Search for the cell housing the specified text and yield its [X, Y] center coordinate. 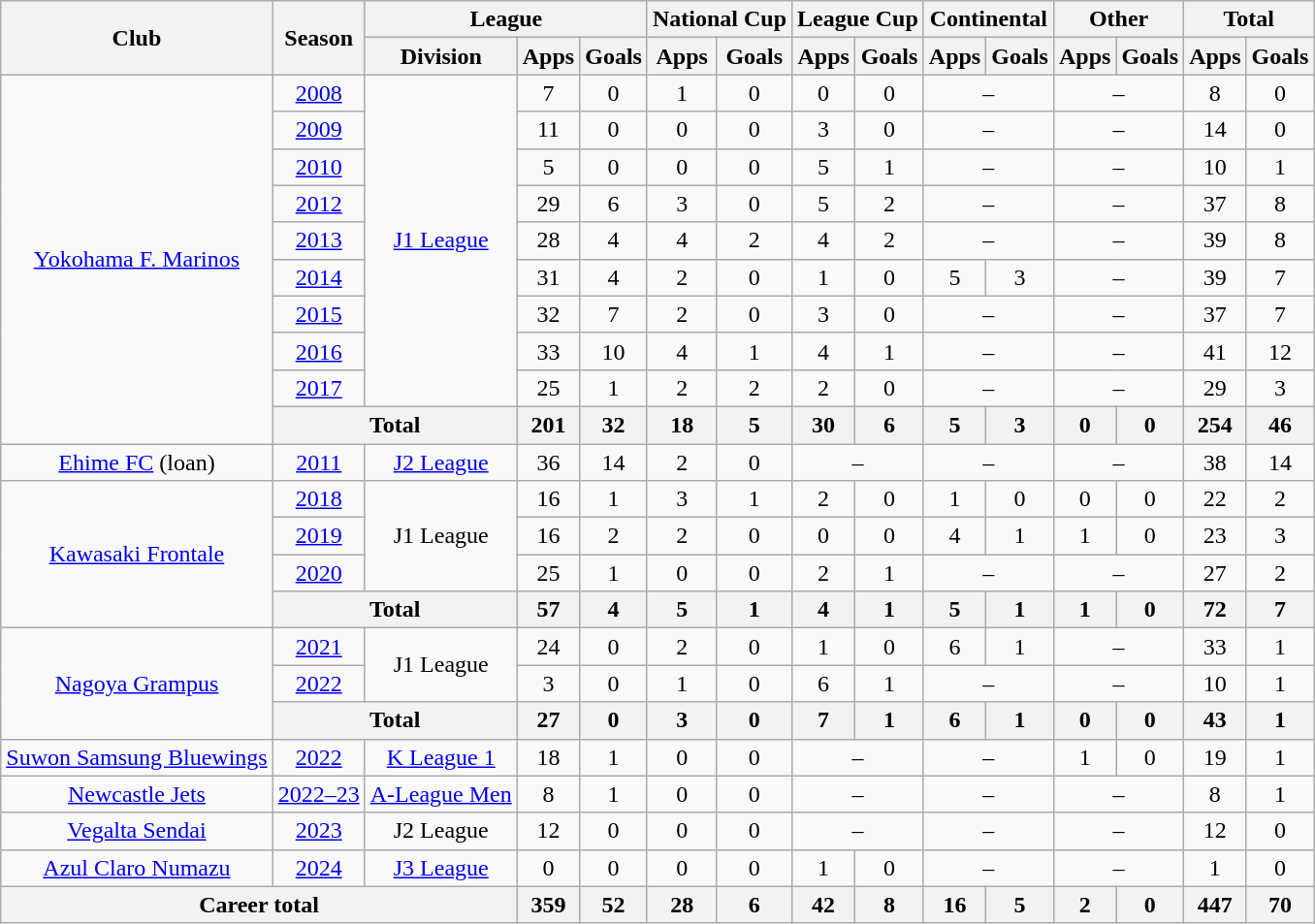
46 [1280, 425]
National Cup [720, 19]
League Cup [858, 19]
31 [548, 277]
2014 [318, 277]
30 [824, 425]
Season [318, 38]
254 [1215, 425]
42 [824, 905]
A-League Men [440, 794]
22 [1215, 499]
2008 [318, 93]
League [506, 19]
38 [1215, 462]
2016 [318, 351]
Career total [259, 905]
K League 1 [440, 757]
2019 [318, 536]
11 [548, 130]
2009 [318, 130]
57 [548, 610]
359 [548, 905]
19 [1215, 757]
2020 [318, 573]
41 [1215, 351]
447 [1215, 905]
2012 [318, 204]
Newcastle Jets [137, 794]
72 [1215, 610]
J3 League [440, 868]
Kawasaki Frontale [137, 555]
Suwon Samsung Bluewings [137, 757]
2011 [318, 462]
24 [548, 647]
2022–23 [318, 794]
Other [1118, 19]
Nagoya Grampus [137, 684]
Club [137, 38]
Vegalta Sendai [137, 831]
23 [1215, 536]
2015 [318, 314]
70 [1280, 905]
36 [548, 462]
2023 [318, 831]
2021 [318, 647]
Ehime FC (loan) [137, 462]
2017 [318, 388]
52 [614, 905]
201 [548, 425]
Yokohama F. Marinos [137, 260]
43 [1215, 720]
2010 [318, 167]
2024 [318, 868]
Continental [988, 19]
2018 [318, 499]
2013 [318, 240]
Azul Claro Numazu [137, 868]
Division [440, 56]
